Determine the (x, y) coordinate at the center of the cell enclosing the given text.  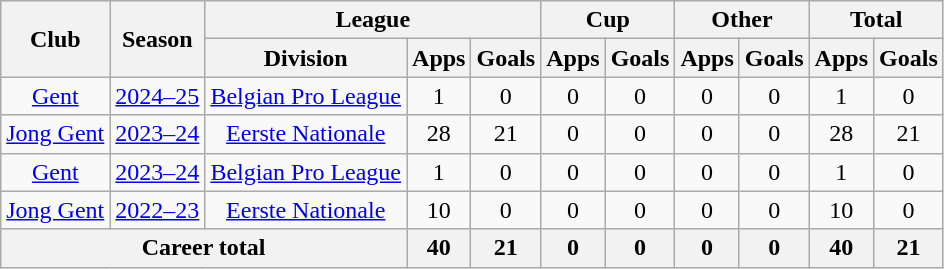
League (373, 20)
Total (876, 20)
2022–23 (158, 210)
2024–25 (158, 96)
Season (158, 39)
Division (306, 58)
Club (56, 39)
Cup (608, 20)
Other (742, 20)
Career total (204, 248)
